Identify which cell holds the provided text, then report its [X, Y] central coordinate. 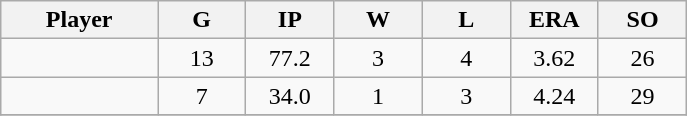
SO [642, 20]
26 [642, 58]
77.2 [290, 58]
3.62 [554, 58]
W [378, 20]
L [466, 20]
ERA [554, 20]
29 [642, 96]
4.24 [554, 96]
13 [202, 58]
34.0 [290, 96]
G [202, 20]
IP [290, 20]
4 [466, 58]
1 [378, 96]
Player [80, 20]
7 [202, 96]
